Find where the given text appears and provide that cell's center as [x, y] coordinate. 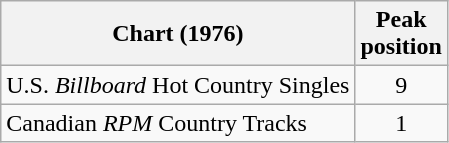
1 [401, 123]
9 [401, 85]
U.S. Billboard Hot Country Singles [178, 85]
Chart (1976) [178, 34]
Canadian RPM Country Tracks [178, 123]
Peakposition [401, 34]
